Determine the (x, y) coordinate at the center of the cell enclosing the given text.  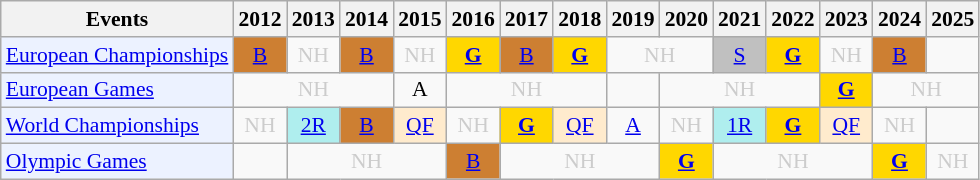
Olympic Games (118, 162)
Events (118, 19)
2014 (366, 19)
1R (740, 126)
S (740, 55)
2019 (632, 19)
World Championships (118, 126)
2025 (952, 19)
2022 (792, 19)
2024 (900, 19)
2020 (686, 19)
2R (314, 126)
2012 (260, 19)
European Games (118, 90)
2021 (740, 19)
European Championships (118, 55)
2018 (580, 19)
2013 (314, 19)
2015 (420, 19)
2017 (526, 19)
2023 (846, 19)
2016 (474, 19)
